Pinpoint the cell where the given text exists, returning its [X, Y] midpoint coordinate. 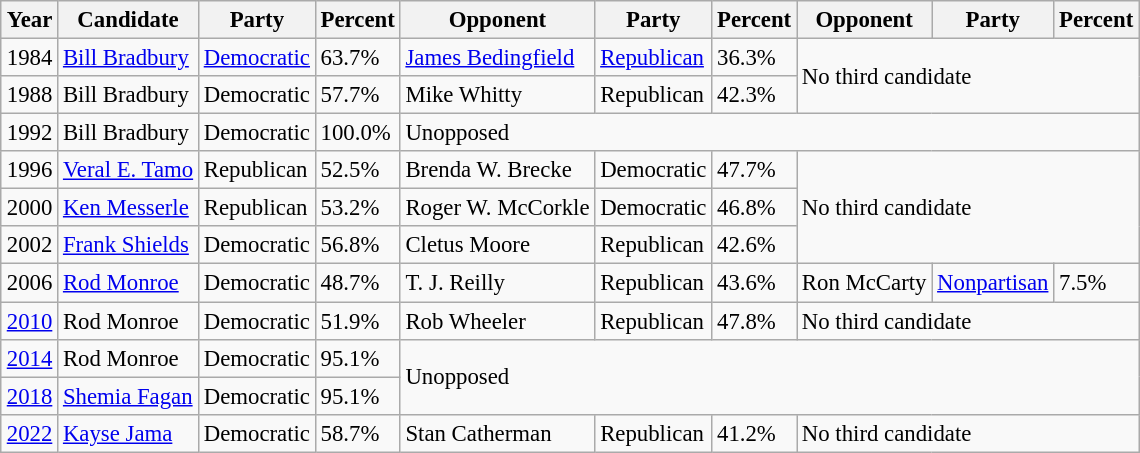
42.6% [754, 245]
Veral E. Tamo [128, 170]
43.6% [754, 283]
Rob Wheeler [498, 321]
41.2% [754, 433]
2018 [29, 396]
2022 [29, 433]
Cletus Moore [498, 245]
47.8% [754, 321]
1992 [29, 133]
T. J. Reilly [498, 283]
58.7% [358, 433]
57.7% [358, 95]
1984 [29, 57]
Kayse Jama [128, 433]
1996 [29, 170]
51.9% [358, 321]
Stan Catherman [498, 433]
Nonpartisan [993, 283]
Ron McCarty [864, 283]
Roger W. McCorkle [498, 208]
Frank Shields [128, 245]
52.5% [358, 170]
100.0% [358, 133]
2002 [29, 245]
Brenda W. Brecke [498, 170]
2000 [29, 208]
53.2% [358, 208]
42.3% [754, 95]
63.7% [358, 57]
Mike Whitty [498, 95]
Shemia Fagan [128, 396]
2010 [29, 321]
48.7% [358, 283]
Candidate [128, 20]
Ken Messerle [128, 208]
7.5% [1096, 283]
47.7% [754, 170]
2006 [29, 283]
2014 [29, 358]
36.3% [754, 57]
56.8% [358, 245]
Year [29, 20]
1988 [29, 95]
46.8% [754, 208]
James Bedingfield [498, 57]
